Extract the [x, y] coordinate from the center of the cell holding the provided text.  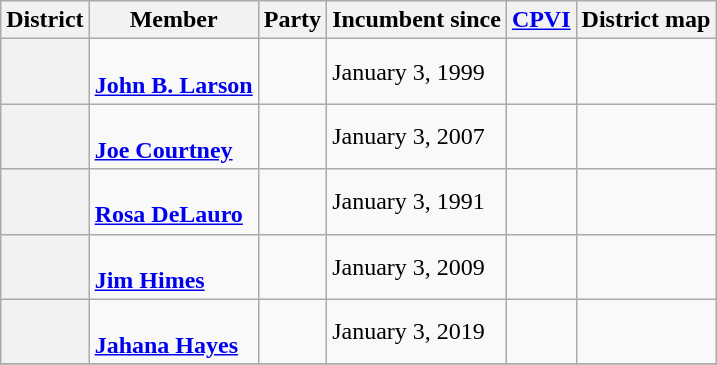
January 3, 2007 [417, 136]
January 3, 1991 [417, 202]
Joe Courtney [174, 136]
Rosa DeLauro [174, 202]
Incumbent since [417, 20]
CPVI [541, 20]
Party [292, 20]
District [45, 20]
District map [646, 20]
January 3, 1999 [417, 72]
Jim Himes [174, 266]
John B. Larson [174, 72]
Member [174, 20]
January 3, 2019 [417, 332]
January 3, 2009 [417, 266]
Jahana Hayes [174, 332]
